Find where the given text appears and provide that cell's center as (x, y) coordinate. 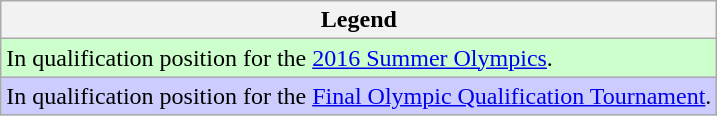
Legend (359, 20)
In qualification position for the Final Olympic Qualification Tournament. (359, 96)
In qualification position for the 2016 Summer Olympics. (359, 58)
